Determine the (X, Y) coordinate at the center of the cell enclosing the given text.  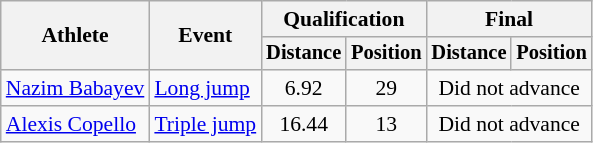
13 (386, 124)
Final (508, 19)
29 (386, 88)
Qualification (344, 19)
6.92 (304, 88)
Athlete (76, 36)
Nazim Babayev (76, 88)
16.44 (304, 124)
Event (205, 36)
Long jump (205, 88)
Alexis Copello (76, 124)
Triple jump (205, 124)
